Capture the cell that displays the provided text and extract its [x, y] central coordinate. 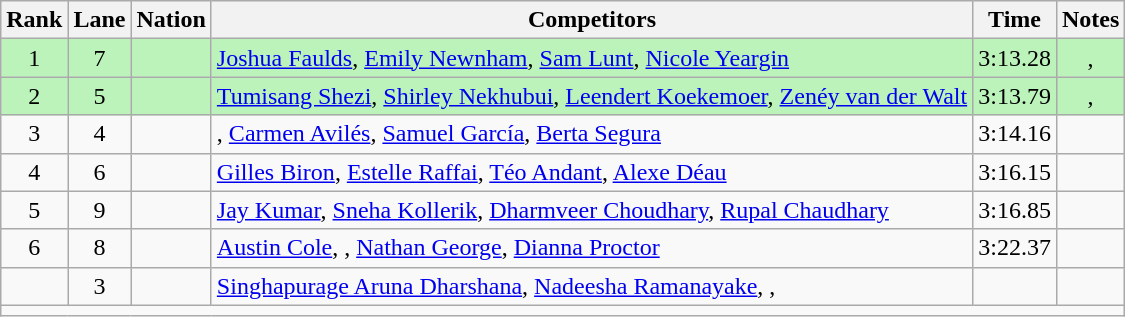
7 [100, 58]
Notes [1090, 20]
Joshua Faulds, Emily Newnham, Sam Lunt, Nicole Yeargin [592, 58]
2 [34, 96]
Tumisang Shezi, Shirley Nekhubui, Leendert Koekemoer, Zenéy van der Walt [592, 96]
3:13.28 [1015, 58]
Competitors [592, 20]
Jay Kumar, Sneha Kollerik, Dharmveer Choudhary, Rupal Chaudhary [592, 210]
Gilles Biron, Estelle Raffai, Téo Andant, Alexe Déau [592, 172]
Austin Cole, , Nathan George, Dianna Proctor [592, 248]
3:22.37 [1015, 248]
Singhapurage Aruna Dharshana, Nadeesha Ramanayake, , [592, 286]
1 [34, 58]
Nation [171, 20]
3:14.16 [1015, 134]
3:16.15 [1015, 172]
3:13.79 [1015, 96]
Time [1015, 20]
Rank [34, 20]
9 [100, 210]
3:16.85 [1015, 210]
Lane [100, 20]
8 [100, 248]
, Carmen Avilés, Samuel García, Berta Segura [592, 134]
